Search for the cell housing the specified text and yield its (x, y) center coordinate. 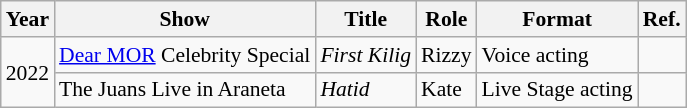
Year (28, 19)
Live Stage acting (558, 90)
Voice acting (558, 55)
Ref. (662, 19)
Kate (446, 90)
Format (558, 19)
Rizzy (446, 55)
Title (366, 19)
First Kilig (366, 55)
The Juans Live in Araneta (184, 90)
Role (446, 19)
Show (184, 19)
Hatid (366, 90)
Dear MOR Celebrity Special (184, 55)
2022 (28, 72)
